Detect which cell encompasses the target text, then output its (x, y) center coordinate. 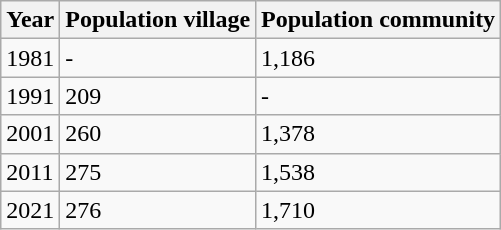
Year (30, 20)
1,378 (378, 134)
275 (158, 172)
2011 (30, 172)
1991 (30, 96)
209 (158, 96)
Population community (378, 20)
1,538 (378, 172)
1,186 (378, 58)
1981 (30, 58)
2021 (30, 210)
276 (158, 210)
260 (158, 134)
Population village (158, 20)
1,710 (378, 210)
2001 (30, 134)
